Determine the [X, Y] coordinate at the center of the cell enclosing the given text.  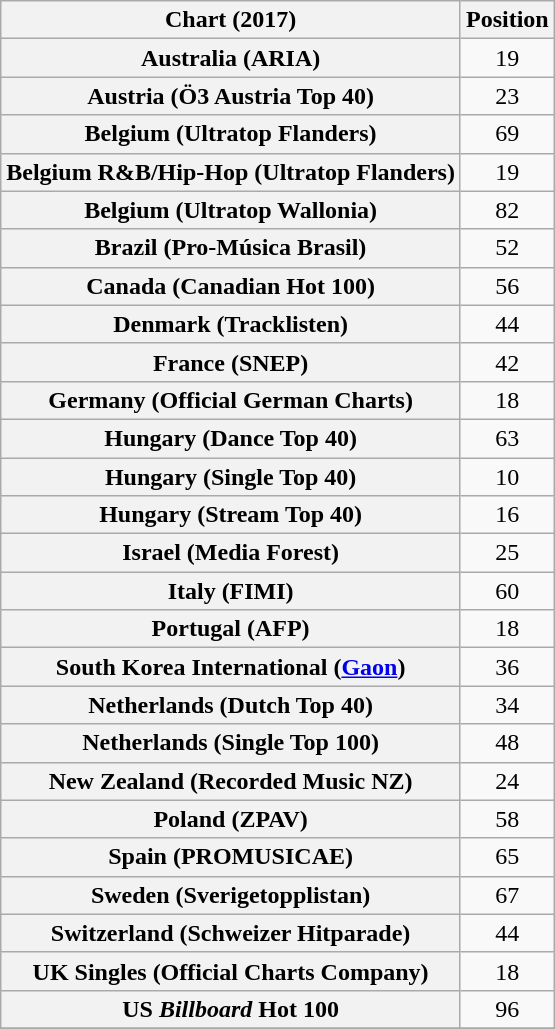
23 [507, 96]
10 [507, 477]
96 [507, 1009]
25 [507, 553]
58 [507, 819]
Canada (Canadian Hot 100) [231, 286]
52 [507, 248]
Portugal (AFP) [231, 629]
Israel (Media Forest) [231, 553]
Hungary (Stream Top 40) [231, 515]
69 [507, 134]
42 [507, 362]
Sweden (Sverigetopplistan) [231, 895]
Poland (ZPAV) [231, 819]
60 [507, 591]
Switzerland (Schweizer Hitparade) [231, 933]
Netherlands (Dutch Top 40) [231, 705]
Austria (Ö3 Austria Top 40) [231, 96]
Brazil (Pro-Música Brasil) [231, 248]
Belgium (Ultratop Flanders) [231, 134]
US Billboard Hot 100 [231, 1009]
Position [507, 20]
Australia (ARIA) [231, 58]
Italy (FIMI) [231, 591]
Germany (Official German Charts) [231, 400]
34 [507, 705]
Belgium R&B/Hip-Hop (Ultratop Flanders) [231, 172]
82 [507, 210]
South Korea International (Gaon) [231, 667]
Belgium (Ultratop Wallonia) [231, 210]
36 [507, 667]
New Zealand (Recorded Music NZ) [231, 781]
Hungary (Dance Top 40) [231, 438]
24 [507, 781]
16 [507, 515]
48 [507, 743]
Spain (PROMUSICAE) [231, 857]
Netherlands (Single Top 100) [231, 743]
63 [507, 438]
56 [507, 286]
UK Singles (Official Charts Company) [231, 971]
France (SNEP) [231, 362]
Hungary (Single Top 40) [231, 477]
Chart (2017) [231, 20]
67 [507, 895]
Denmark (Tracklisten) [231, 324]
65 [507, 857]
